Provide the (X, Y) coordinate of the cell's center where the given text is located.  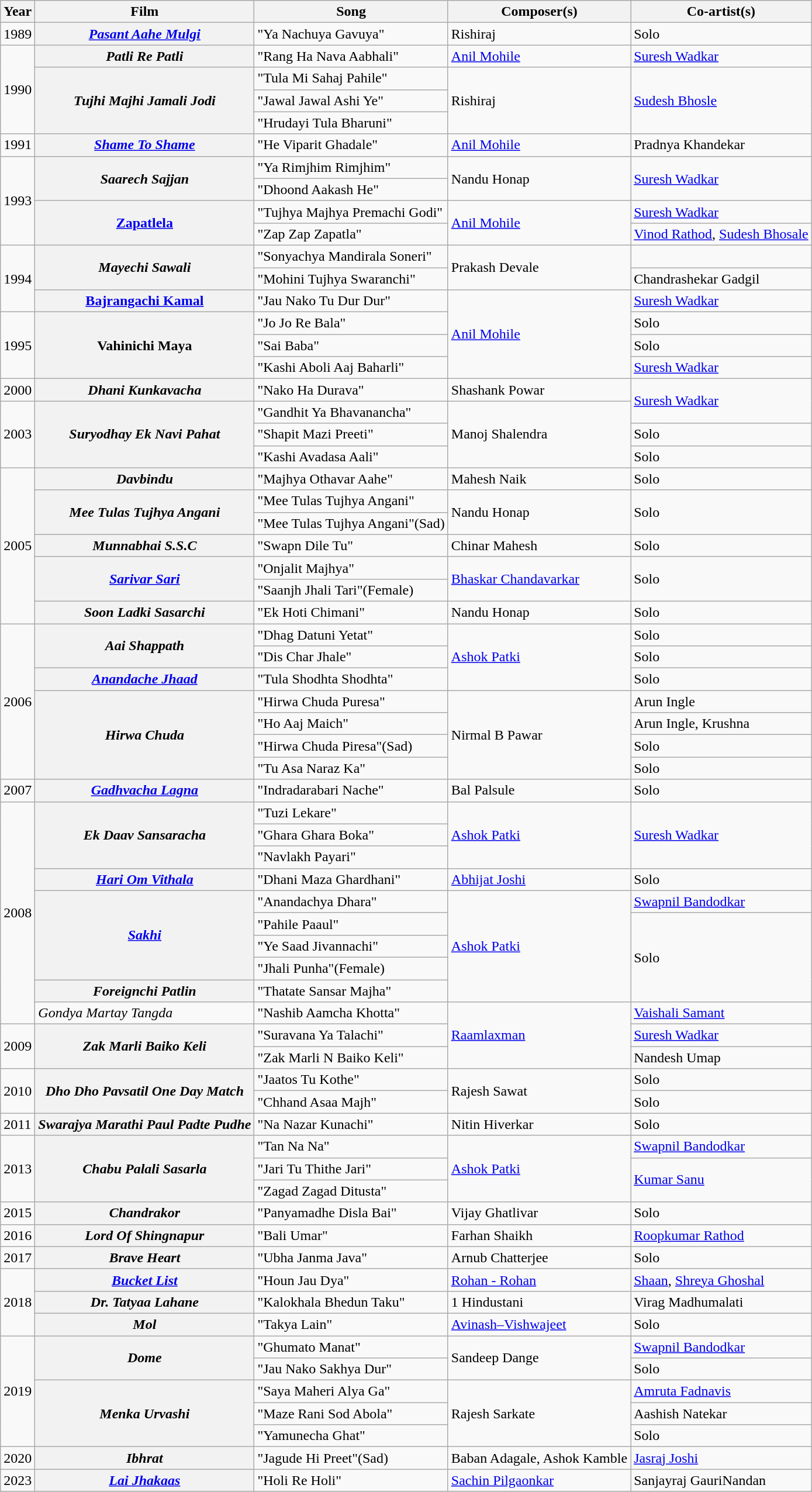
Co-artist(s) (721, 12)
2015 (18, 1213)
"Dis Char Jhale" (351, 657)
2017 (18, 1258)
2007 (18, 790)
Hirwa Chuda (145, 735)
Bhaskar Chandavarkar (539, 579)
"Nashib Aamcha Khotta" (351, 1013)
"Kashi Aboli Aaj Baharli" (351, 368)
Lord Of Shingnapur (145, 1235)
Pradnya Khandekar (721, 145)
Hari Om Vithala (145, 879)
1995 (18, 346)
"Yamunecha Ghat" (351, 1436)
"Navlakh Payari" (351, 857)
1994 (18, 278)
Anandache Jhaad (145, 679)
Chandrakor (145, 1213)
Ek Daav Sansaracha (145, 835)
"Houn Jau Dya" (351, 1280)
Aai Shappath (145, 645)
Ibhrat (145, 1458)
Aashish Natekar (721, 1414)
Bajrangachi Kamal (145, 301)
1990 (18, 89)
"Ghumato Manat" (351, 1346)
"Jaatos Tu Kothe" (351, 1080)
"Zagad Zagad Ditusta" (351, 1191)
1993 (18, 201)
"Saanjh Jhali Tari"(Female) (351, 590)
1989 (18, 34)
Avinash–Vishwajeet (539, 1324)
Dr. Tatyaa Lahane (145, 1302)
Vahinichi Maya (145, 346)
"Dhani Maza Ghardhani" (351, 879)
Baban Adagale, Ashok Kamble (539, 1458)
Gondya Martay Tangda (145, 1013)
Swarajya Marathi Paul Padte Pudhe (145, 1124)
Roopkumar Rathod (721, 1235)
Pasant Aahe Mulgi (145, 34)
Sanjayraj GauriNandan (721, 1480)
Arnub Chatterjee (539, 1258)
Tujhi Majhi Jamali Jodi (145, 101)
Dhani Kunkavacha (145, 390)
2019 (18, 1391)
Gadhvacha Lagna (145, 790)
"Jau Nako Sakhya Dur" (351, 1369)
Zak Marli Baiko Keli (145, 1047)
"Tujhya Majhya Premachi Godi" (351, 212)
"Zak Marli N Baiko Keli" (351, 1058)
Mee Tulas Tujhya Angani (145, 512)
Sandeep Dange (539, 1358)
Saarech Sajjan (145, 178)
Prakash Devale (539, 267)
"Holi Re Holi" (351, 1480)
Nirmal B Pawar (539, 735)
"Jau Nako Tu Dur Dur" (351, 301)
Abhijat Joshi (539, 879)
"Jo Jo Re Bala" (351, 323)
Bucket List (145, 1280)
Film (145, 12)
"Saya Maheri Alya Ga" (351, 1391)
2003 (18, 434)
Mol (145, 1324)
"Sonyachya Mandirala Soneri" (351, 256)
"Sai Baba" (351, 346)
Dho Dho Pavsatil One Day Match (145, 1091)
Davbindu (145, 479)
Raamlaxman (539, 1035)
"Jari Tu Thithe Jari" (351, 1169)
Soon Ladki Sasarchi (145, 612)
Bal Palsule (539, 790)
"Indradarabari Nache" (351, 790)
Brave Heart (145, 1258)
Farhan Shaikh (539, 1235)
"Hirwa Chuda Piresa"(Sad) (351, 746)
Shashank Powar (539, 390)
"Kashi Avadasa Aali" (351, 457)
Kumar Sanu (721, 1180)
"Ek Hoti Chimani" (351, 612)
"Zap Zap Zapatla" (351, 234)
"Tula Mi Sahaj Pahile" (351, 78)
Foreignchi Patlin (145, 991)
Munnabhai S.S.C (145, 545)
"Ya Rimjhim Rimjhim" (351, 167)
Amruta Fadnavis (721, 1391)
Vijay Ghatlivar (539, 1213)
Nitin Hiverkar (539, 1124)
"Suravana Ya Talachi" (351, 1035)
Chinar Mahesh (539, 545)
Nandesh Umap (721, 1058)
Song (351, 12)
Shame To Shame (145, 145)
Arun Ingle, Krushna (721, 724)
Sudesh Bhosle (721, 101)
Rajesh Sawat (539, 1091)
Patli Re Patli (145, 56)
2010 (18, 1091)
"Tuzi Lekare" (351, 813)
Chabu Palali Sasarla (145, 1169)
2018 (18, 1302)
"Jawal Jawal Ashi Ye" (351, 101)
"Gandhit Ya Bhavanancha" (351, 412)
2009 (18, 1047)
"Dhag Datuni Yetat" (351, 634)
"Na Nazar Kunachi" (351, 1124)
Chandrashekar Gadgil (721, 279)
2005 (18, 545)
"Ya Nachuya Gavuya" (351, 34)
Arun Ingle (721, 702)
Sachin Pilgaonkar (539, 1480)
"Tula Shodhta Shodhta" (351, 679)
"Shapit Mazi Preeti" (351, 434)
"Kalokhala Bhedun Taku" (351, 1302)
Rohan - Rohan (539, 1280)
"Mohini Tujhya Swaranchi" (351, 279)
Rajesh Sarkate (539, 1414)
2023 (18, 1480)
"Chhand Asaa Majh" (351, 1102)
"He Viparit Ghadale" (351, 145)
Mayechi Sawali (145, 267)
Composer(s) (539, 12)
"Takya Lain" (351, 1324)
"Onjalit Majhya" (351, 568)
"Mee Tulas Tujhya Angani"(Sad) (351, 523)
"Majhya Othavar Aahe" (351, 479)
Virag Madhumalati (721, 1302)
"Dhoond Aakash He" (351, 189)
2013 (18, 1169)
Sarivar Sari (145, 579)
"Swapn Dile Tu" (351, 545)
2008 (18, 913)
Suryodhay Ek Navi Pahat (145, 434)
2011 (18, 1124)
"Bali Umar" (351, 1235)
Vaishali Samant (721, 1013)
"Rang Ha Nava Aabhali" (351, 56)
Zapatlela (145, 223)
"Maze Rani Sod Abola" (351, 1414)
Dome (145, 1358)
1991 (18, 145)
Lai Jhakaas (145, 1480)
"Ghara Ghara Boka" (351, 835)
"Jagude Hi Preet"(Sad) (351, 1458)
"Ye Saad Jivannachi" (351, 946)
2016 (18, 1235)
2000 (18, 390)
"Tan Na Na" (351, 1146)
"Nako Ha Durava" (351, 390)
1 Hindustani (539, 1302)
Vinod Rathod, Sudesh Bhosale (721, 234)
"Ubha Janma Java" (351, 1258)
Manoj Shalendra (539, 434)
"Ho Aaj Maich" (351, 724)
"Anandachya Dhara" (351, 902)
"Pahile Paaul" (351, 924)
Mahesh Naik (539, 479)
2020 (18, 1458)
"Jhali Punha"(Female) (351, 968)
Menka Urvashi (145, 1414)
"Panyamadhe Disla Bai" (351, 1213)
"Hirwa Chuda Puresa" (351, 702)
"Tu Asa Naraz Ka" (351, 768)
Sakhi (145, 935)
Jasraj Joshi (721, 1458)
"Mee Tulas Tujhya Angani" (351, 501)
"Hrudayi Tula Bharuni" (351, 123)
Shaan, Shreya Ghoshal (721, 1280)
"Thatate Sansar Majha" (351, 991)
Year (18, 12)
2006 (18, 701)
